Find where the given text appears and provide that cell's center as [X, Y] coordinate. 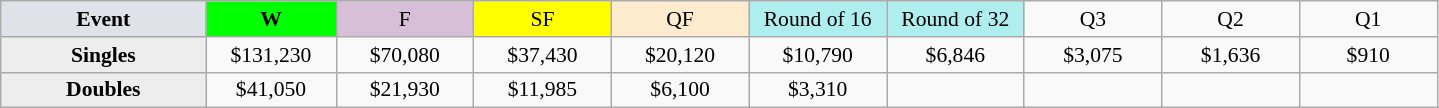
Event [104, 19]
Round of 32 [955, 19]
SF [543, 19]
$10,790 [818, 55]
$21,930 [405, 90]
Round of 16 [818, 19]
$1,636 [1231, 55]
$41,050 [271, 90]
$70,080 [405, 55]
QF [680, 19]
$3,075 [1093, 55]
$20,120 [680, 55]
$910 [1368, 55]
$131,230 [271, 55]
$3,310 [818, 90]
$37,430 [543, 55]
$6,846 [955, 55]
F [405, 19]
Q2 [1231, 19]
Singles [104, 55]
Q1 [1368, 19]
Doubles [104, 90]
Q3 [1093, 19]
W [271, 19]
$6,100 [680, 90]
$11,985 [543, 90]
